Scan for the cell matching the given text and deliver its [X, Y] coordinate at center. 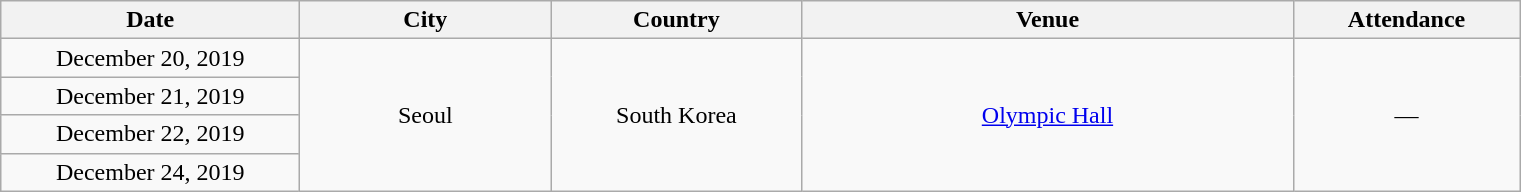
Country [676, 20]
Venue [1048, 20]
December 21, 2019 [150, 96]
December 22, 2019 [150, 134]
City [426, 20]
Seoul [426, 115]
Attendance [1406, 20]
December 20, 2019 [150, 58]
December 24, 2019 [150, 172]
— [1406, 115]
South Korea [676, 115]
Olympic Hall [1048, 115]
Date [150, 20]
